Identify which cell holds the provided text, then report its [X, Y] central coordinate. 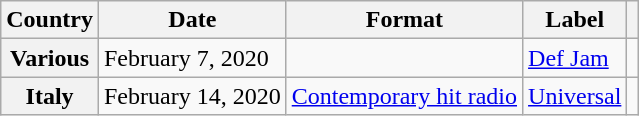
Various [50, 58]
February 7, 2020 [192, 58]
Date [192, 20]
February 14, 2020 [192, 96]
Contemporary hit radio [404, 96]
Label [575, 20]
Italy [50, 96]
Universal [575, 96]
Format [404, 20]
Country [50, 20]
Def Jam [575, 58]
